From the cell containing the given text, extract its center point as [X, Y] coordinate. 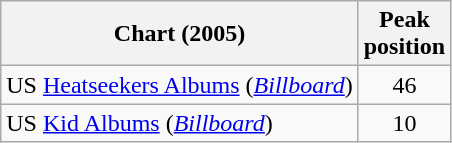
US Kid Albums (Billboard) [180, 123]
46 [404, 85]
Peak position [404, 34]
Chart (2005) [180, 34]
US Heatseekers Albums (Billboard) [180, 85]
10 [404, 123]
